Detect which cell encompasses the target text, then output its [x, y] center coordinate. 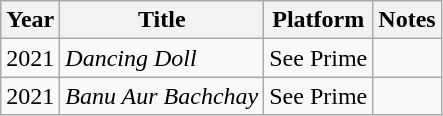
Platform [318, 20]
Title [162, 20]
Year [30, 20]
Notes [407, 20]
Banu Aur Bachchay [162, 96]
Dancing Doll [162, 58]
